Provide the [x, y] coordinate of the cell's center where the given text is located.  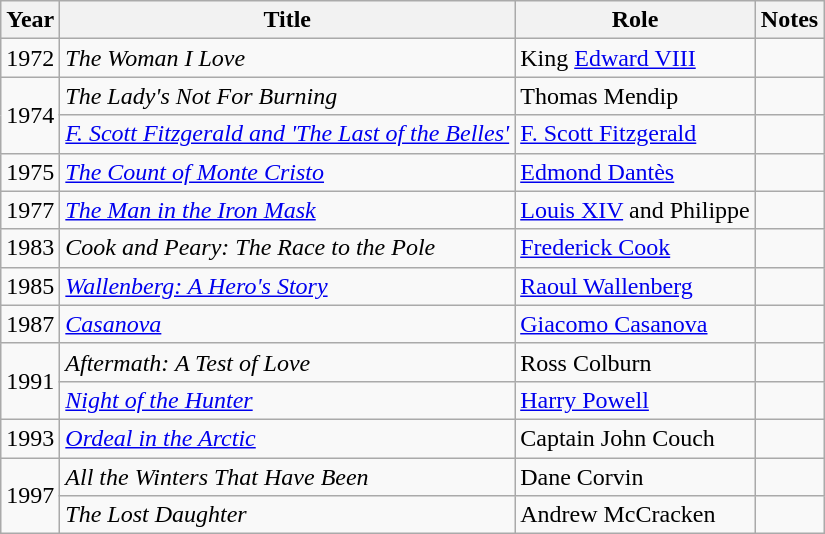
1991 [30, 381]
Wallenberg: A Hero's Story [288, 286]
Harry Powell [636, 400]
Cook and Peary: The Race to the Pole [288, 248]
1972 [30, 58]
1987 [30, 324]
Casanova [288, 324]
Ordeal in the Arctic [288, 438]
Frederick Cook [636, 248]
1993 [30, 438]
The Count of Monte Cristo [288, 172]
F. Scott Fitzgerald and 'The Last of the Belles' [288, 134]
Edmond Dantès [636, 172]
Captain John Couch [636, 438]
Dane Corvin [636, 477]
Title [288, 20]
1983 [30, 248]
1985 [30, 286]
King Edward VIII [636, 58]
Andrew McCracken [636, 515]
1997 [30, 496]
Ross Colburn [636, 362]
The Man in the Iron Mask [288, 210]
Raoul Wallenberg [636, 286]
Aftermath: A Test of Love [288, 362]
Night of the Hunter [288, 400]
1974 [30, 115]
Notes [789, 20]
Year [30, 20]
1977 [30, 210]
The Woman I Love [288, 58]
Thomas Mendip [636, 96]
Giacomo Casanova [636, 324]
1975 [30, 172]
The Lady's Not For Burning [288, 96]
The Lost Daughter [288, 515]
F. Scott Fitzgerald [636, 134]
Role [636, 20]
Louis XIV and Philippe [636, 210]
All the Winters That Have Been [288, 477]
